Identify which cell holds the provided text, then report its (x, y) central coordinate. 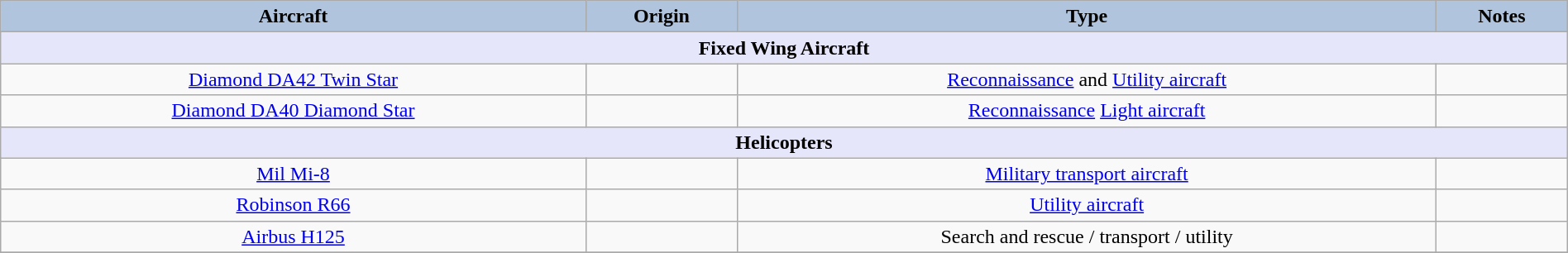
Mil Mi-8 (294, 174)
Reconnaissance Light aircraft (1087, 111)
Diamond DA42 Twin Star (294, 79)
Diamond DA40 Diamond Star (294, 111)
Utility aircraft (1087, 205)
Reconnaissance and Utility aircraft (1087, 79)
Robinson R66 (294, 205)
Search and rescue / transport / utility (1087, 236)
Airbus H125 (294, 236)
Military transport aircraft (1087, 174)
Type (1087, 17)
Helicopters (784, 142)
Aircraft (294, 17)
Origin (662, 17)
Notes (1502, 17)
Fixed Wing Aircraft (784, 48)
